Scan for the cell matching the given text and deliver its [X, Y] coordinate at center. 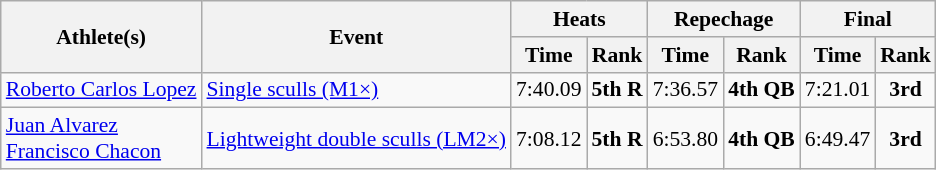
Heats [580, 19]
Lightweight double sculls (LM2×) [356, 138]
Final [868, 19]
Athlete(s) [102, 36]
7:08.12 [548, 138]
6:49.47 [838, 138]
Single sculls (M1×) [356, 90]
7:21.01 [838, 90]
Roberto Carlos Lopez [102, 90]
7:36.57 [686, 90]
6:53.80 [686, 138]
Repechage [724, 19]
7:40.09 [548, 90]
Event [356, 36]
Juan AlvarezFrancisco Chacon [102, 138]
